Pinpoint the cell where the given text exists, returning its [X, Y] midpoint coordinate. 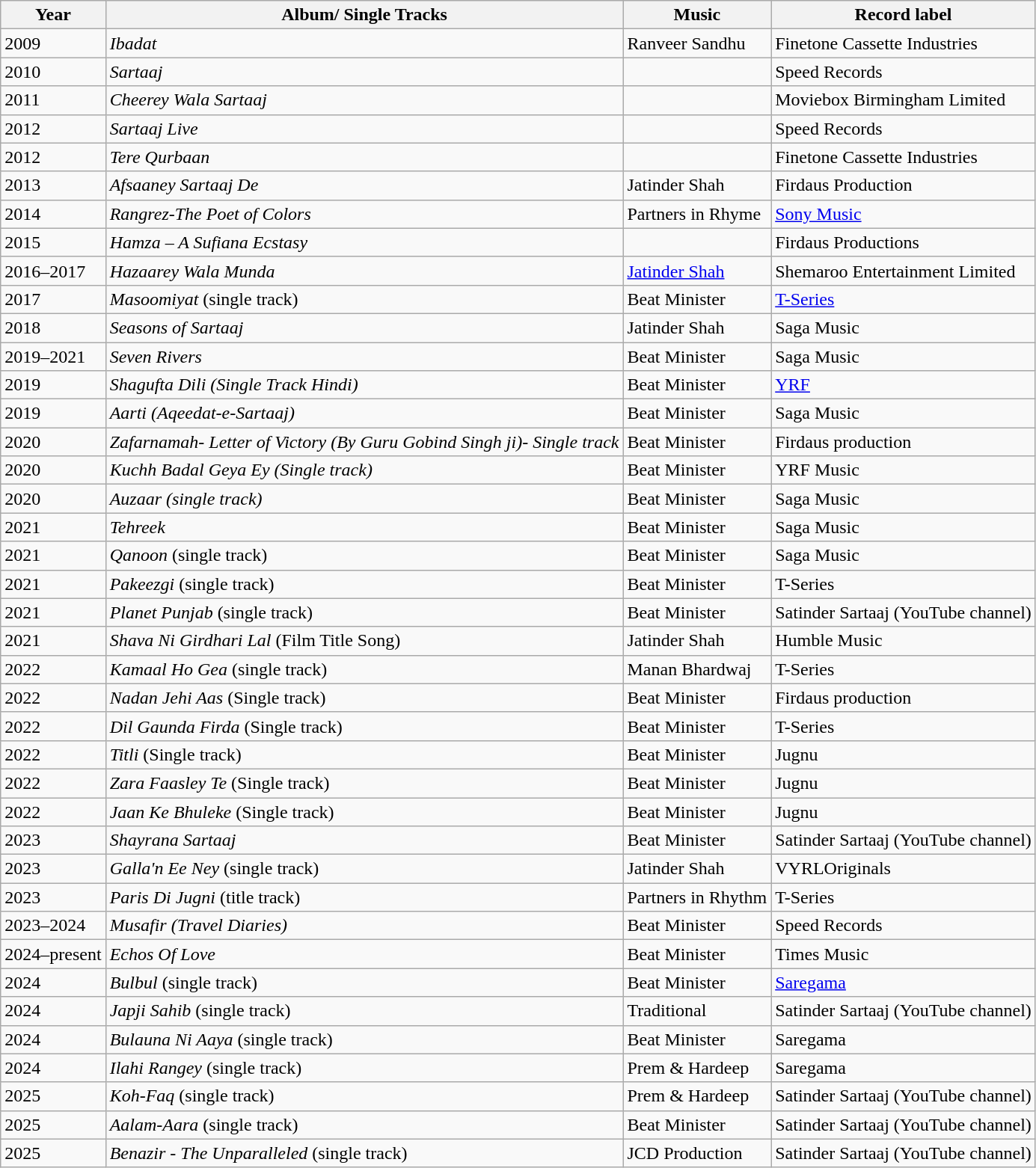
Times Music [904, 954]
Firdaus Production [904, 185]
Tehreek [364, 527]
Pakeezgi (single track) [364, 584]
Firdaus Productions [904, 242]
Sartaaj Live [364, 129]
Benazir - The Unparalleled (single track) [364, 1153]
2018 [53, 328]
Aalam-Aara (single track) [364, 1125]
Record label [904, 15]
Masoomiyat (single track) [364, 299]
Seasons of Sartaaj [364, 328]
Traditional [697, 1011]
Music [697, 15]
2017 [53, 299]
Titli (Single track) [364, 754]
Zara Faasley Te (Single track) [364, 783]
2024–present [53, 954]
Kuchh Badal Geya Ey (Single track) [364, 470]
2010 [53, 72]
Planet Punjab (single track) [364, 612]
Year [53, 15]
Humble Music [904, 641]
2013 [53, 185]
Sartaaj [364, 72]
YRF [904, 385]
Moviebox Birmingham Limited [904, 100]
Hazaarey Wala Munda [364, 271]
Bulauna Ni Aaya (single track) [364, 1039]
2009 [53, 43]
JCD Production [697, 1153]
YRF Music [904, 470]
Dil Gaunda Firda (Single track) [364, 726]
Seven Rivers [364, 357]
Shayrana Sartaaj [364, 840]
VYRLOriginals [904, 869]
2023–2024 [53, 926]
2016–2017 [53, 271]
Rangrez-The Poet of Colors [364, 214]
Afsaaney Sartaaj De [364, 185]
Manan Bhardwaj [697, 669]
Album/ Single Tracks [364, 15]
Koh-Faq (single track) [364, 1096]
Ilahi Rangey (single track) [364, 1068]
Galla'n Ee Ney (single track) [364, 869]
Sony Music [904, 214]
Ibadat [364, 43]
2011 [53, 100]
Musafir (Travel Diaries) [364, 926]
Shava Ni Girdhari Lal (Film Title Song) [364, 641]
Zafarnamah- Letter of Victory (By Guru Gobind Singh ji)- Single track [364, 442]
Ranveer Sandhu [697, 43]
2019–2021 [53, 357]
Partners in Rhyme [697, 214]
Aarti (Aqeedat-e-Sartaaj) [364, 414]
Kamaal Ho Gea (single track) [364, 669]
Echos Of Love [364, 954]
Cheerey Wala Sartaaj [364, 100]
Partners in Rhythm [697, 897]
Shemaroo Entertainment Limited [904, 271]
2014 [53, 214]
Shagufta Dili (Single Track Hindi) [364, 385]
Japji Sahib (single track) [364, 1011]
Bulbul (single track) [364, 983]
Paris Di Jugni (title track) [364, 897]
2015 [53, 242]
Nadan Jehi Aas (Single track) [364, 698]
Tere Qurbaan [364, 157]
Jaan Ke Bhuleke (Single track) [364, 811]
Hamza – A Sufiana Ecstasy [364, 242]
Auzaar (single track) [364, 499]
Qanoon (single track) [364, 556]
